Pinpoint the cell where the given text exists, returning its (x, y) midpoint coordinate. 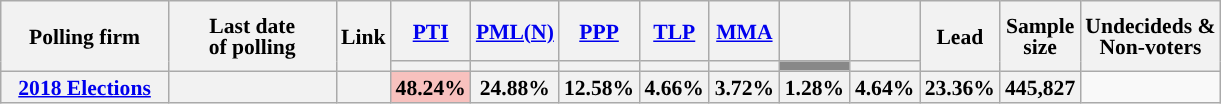
Samplesize (1040, 36)
Undecideds &Non-voters (1150, 36)
PPP (599, 31)
3.72% (744, 86)
MMA (744, 31)
24.88% (515, 86)
Link (364, 36)
PTI (431, 31)
Last dateof polling (252, 36)
Polling firm (85, 36)
445,827 (1040, 86)
2018 Elections (85, 86)
4.66% (674, 86)
PML(N) (515, 31)
48.24% (431, 86)
Lead (960, 36)
TLP (674, 31)
1.28% (814, 86)
4.64% (885, 86)
12.58% (599, 86)
23.36% (960, 86)
